Locate the cell with the specified text and output its [x, y] center coordinate. 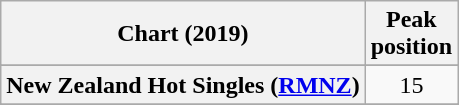
15 [411, 85]
New Zealand Hot Singles (RMNZ) [183, 85]
Chart (2019) [183, 34]
Peakposition [411, 34]
